Capture the cell that displays the provided text and extract its (X, Y) central coordinate. 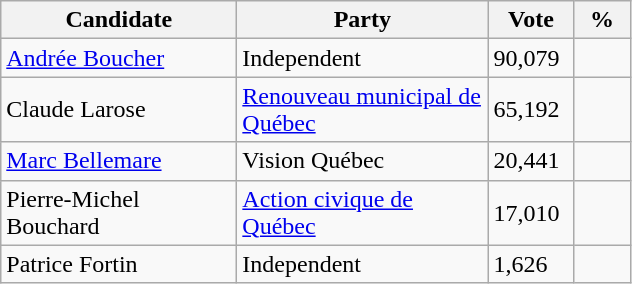
90,079 (531, 58)
Claude Larose (119, 110)
20,441 (531, 161)
Marc Bellemare (119, 161)
Vision Québec (362, 161)
1,626 (531, 264)
17,010 (531, 212)
Patrice Fortin (119, 264)
65,192 (531, 110)
Andrée Boucher (119, 58)
Candidate (119, 20)
Pierre-Michel Bouchard (119, 212)
Renouveau municipal de Québec (362, 110)
Vote (531, 20)
% (602, 20)
Action civique de Québec (362, 212)
Party (362, 20)
